Locate the cell with the specified text and output its [x, y] center coordinate. 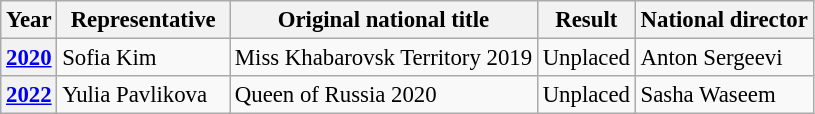
2022 [29, 95]
Queen of Russia 2020 [384, 95]
2020 [29, 58]
Original national title [384, 20]
Anton Sergeevi [724, 58]
Miss Khabarovsk Territory 2019 [384, 58]
Result [586, 20]
Sofia Kim [144, 58]
Yulia Pavlikova [144, 95]
National director [724, 20]
Representative [144, 20]
Year [29, 20]
Sasha Waseem [724, 95]
